Determine the [X, Y] coordinate at the center of the cell enclosing the given text.  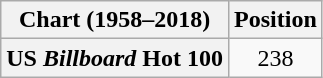
238 [276, 58]
Chart (1958–2018) [115, 20]
US Billboard Hot 100 [115, 58]
Position [276, 20]
